Pinpoint the cell where the given text exists, returning its (x, y) midpoint coordinate. 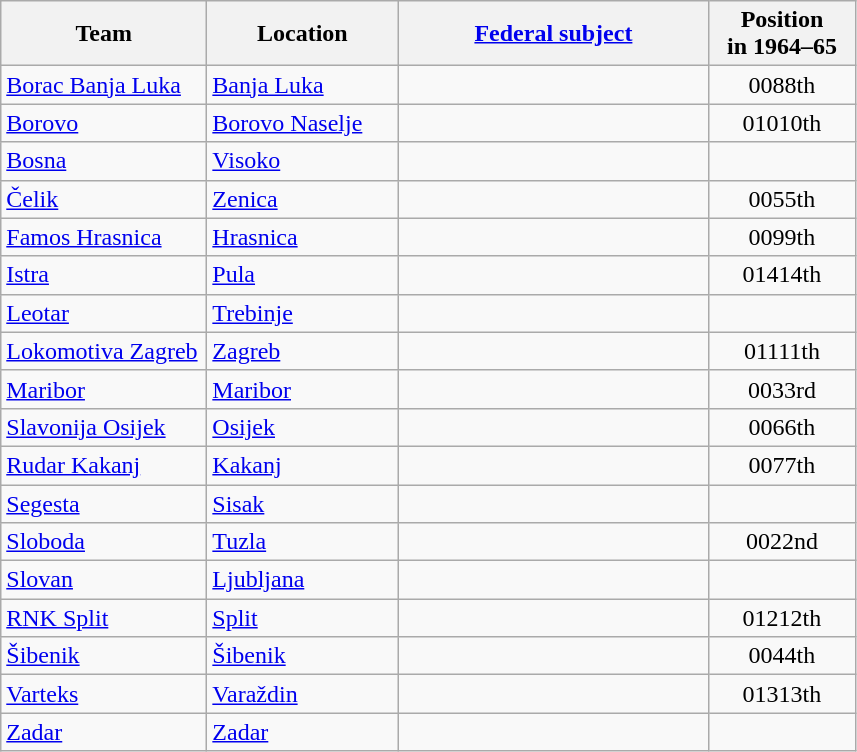
0088th (782, 85)
Sloboda (104, 542)
Osijek (302, 427)
01111th (782, 351)
Hrasnica (302, 237)
Čelik (104, 199)
Federal subject (554, 34)
Varaždin (302, 694)
01313th (782, 694)
Segesta (104, 503)
Tuzla (302, 542)
Varteks (104, 694)
0099th (782, 237)
Slavonija Osijek (104, 427)
Pula (302, 275)
Rudar Kakanj (104, 465)
Borovo Naselje (302, 123)
0077th (782, 465)
Kakanj (302, 465)
Location (302, 34)
Trebinje (302, 313)
01212th (782, 618)
0055th (782, 199)
Istra (104, 275)
Lokomotiva Zagreb (104, 351)
Borac Banja Luka (104, 85)
Famos Hrasnica (104, 237)
0066th (782, 427)
0022nd (782, 542)
RNK Split (104, 618)
Split (302, 618)
Sisak (302, 503)
0044th (782, 656)
Slovan (104, 580)
Zenica (302, 199)
01414th (782, 275)
Visoko (302, 161)
Borovo (104, 123)
Leotar (104, 313)
Team (104, 34)
Ljubljana (302, 580)
Zagreb (302, 351)
01010th (782, 123)
Bosna (104, 161)
Banja Luka (302, 85)
Positionin 1964–65 (782, 34)
0033rd (782, 389)
